Find where the given text appears and provide that cell's center as (x, y) coordinate. 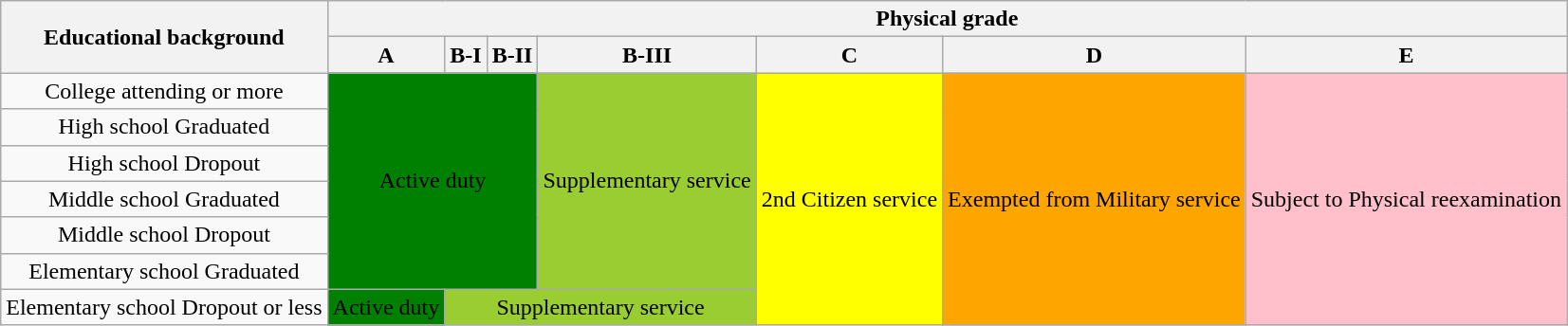
Elementary school Graduated (164, 271)
B-III (647, 55)
E (1406, 55)
Middle school Graduated (164, 199)
C (849, 55)
Middle school Dropout (164, 235)
A (386, 55)
Elementary school Dropout or less (164, 307)
B-II (512, 55)
D (1095, 55)
2nd Citizen service (849, 199)
Physical grade (947, 19)
B-I (466, 55)
High school Graduated (164, 127)
Exempted from Military service (1095, 199)
High school Dropout (164, 163)
Subject to Physical reexamination (1406, 199)
Educational background (164, 37)
College attending or more (164, 91)
